Search for the cell housing the specified text and yield its [x, y] center coordinate. 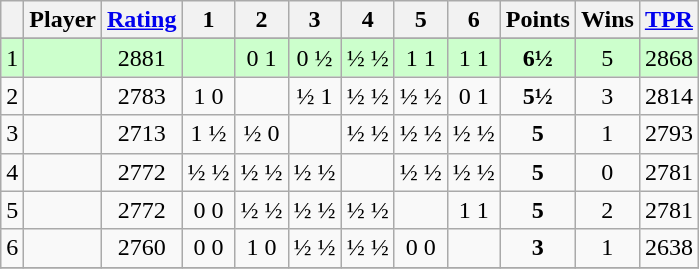
Points [538, 20]
½ 1 [314, 96]
0 ½ [314, 58]
TPR [668, 20]
2713 [142, 134]
2814 [668, 96]
1 ½ [208, 134]
2793 [668, 134]
2760 [142, 248]
0 [607, 172]
2868 [668, 58]
Rating [142, 20]
5½ [538, 96]
2783 [142, 96]
Wins [607, 20]
Player [63, 20]
½ 0 [262, 134]
2638 [668, 248]
6½ [538, 58]
2881 [142, 58]
